From the cell containing the given text, extract its center point as [x, y] coordinate. 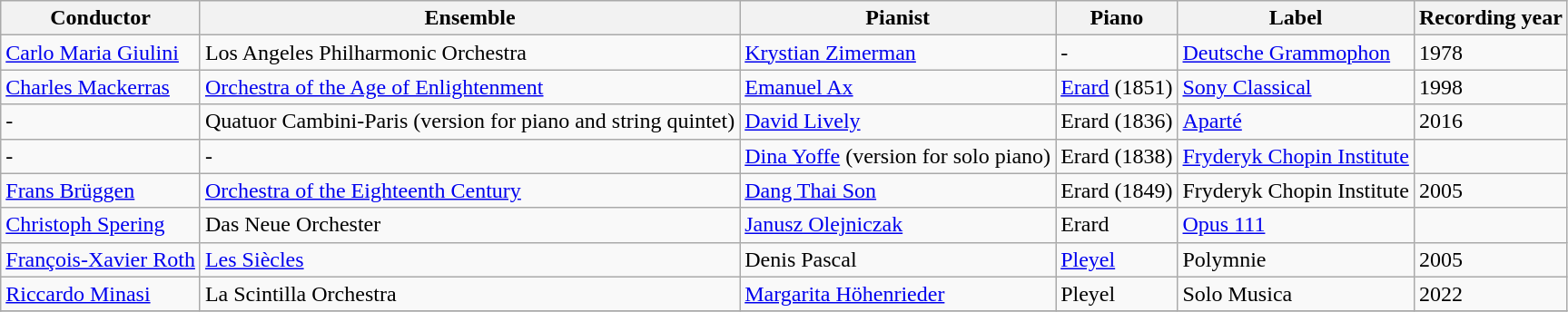
Erard (1851) [1117, 87]
Opus 111 [1296, 225]
Orchestra of the Age of Enlightenment [469, 87]
Les Siècles [469, 259]
Conductor [101, 18]
Margarita Höhenrieder [898, 294]
Erard (1836) [1117, 122]
Piano [1117, 18]
2022 [1491, 294]
Label [1296, 18]
Quatuor Cambini-Paris (version for piano and string quintet) [469, 122]
François-Xavier Roth [101, 259]
Erard [1117, 225]
Frans Brüggen [101, 190]
Deutsche Grammophon [1296, 53]
Christoph Spering [101, 225]
La Scintilla Orchestra [469, 294]
David Lively [898, 122]
Solo Musica [1296, 294]
Dina Yoffe (version for solo piano) [898, 156]
Krystian Zimerman [898, 53]
Dang Thai Son [898, 190]
1998 [1491, 87]
Pianist [898, 18]
Ensemble [469, 18]
Janusz Olejniczak [898, 225]
Erard (1849) [1117, 190]
Orchestra of the Eighteenth Century [469, 190]
1978 [1491, 53]
Carlo Maria Giulini [101, 53]
Recording year [1491, 18]
Erard (1838) [1117, 156]
Charles Mackerras [101, 87]
Polymnie [1296, 259]
Los Angeles Philharmonic Orchestra [469, 53]
Aparté [1296, 122]
Sony Classical [1296, 87]
2016 [1491, 122]
Riccardo Minasi [101, 294]
Denis Pascal [898, 259]
Das Neue Orchester [469, 225]
Emanuel Ax [898, 87]
